Detect which cell encompasses the target text, then output its (x, y) center coordinate. 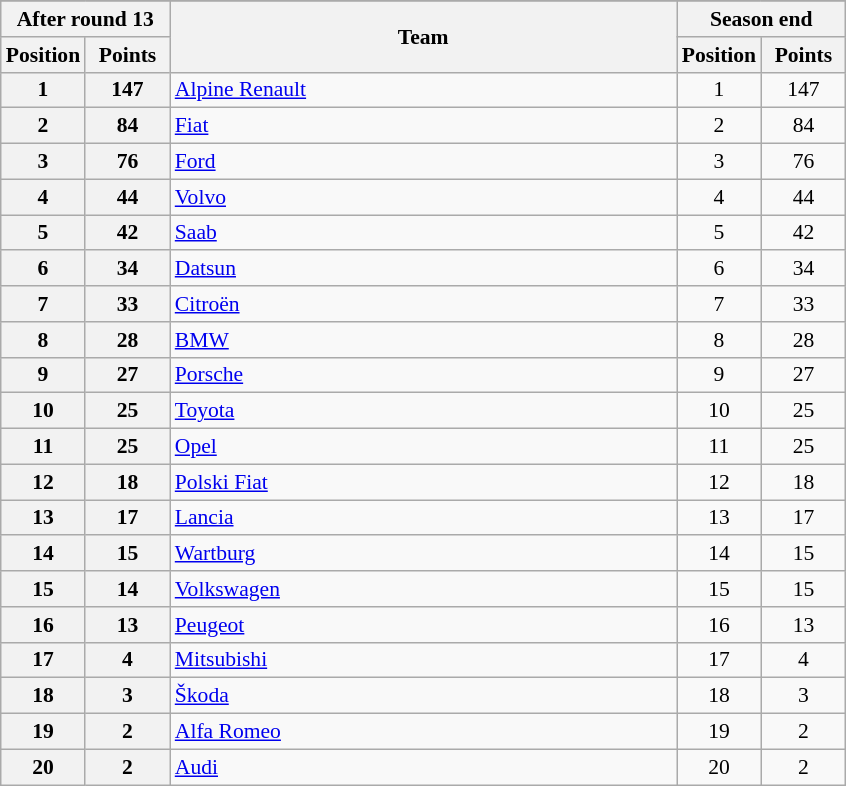
Volkswagen (424, 589)
Citroën (424, 304)
Alfa Romeo (424, 732)
Volvo (424, 197)
Škoda (424, 696)
Alpine Renault (424, 90)
After round 13 (86, 19)
Toyota (424, 411)
Team (424, 36)
Peugeot (424, 625)
Saab (424, 233)
Porsche (424, 375)
Wartburg (424, 554)
Polski Fiat (424, 482)
Datsun (424, 269)
Ford (424, 162)
Season end (762, 19)
BMW (424, 340)
Mitsubishi (424, 660)
Fiat (424, 126)
Opel (424, 447)
Lancia (424, 518)
Audi (424, 767)
